Find where the given text appears and provide that cell's center as (x, y) coordinate. 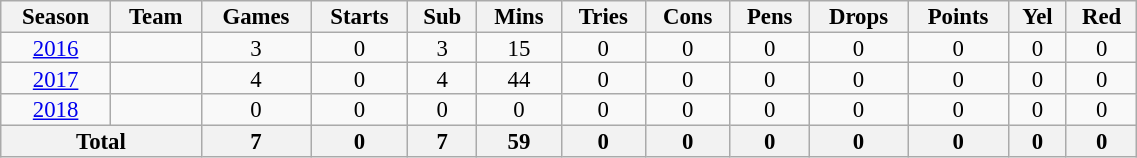
Mins (520, 16)
Team (156, 16)
Starts (360, 16)
15 (520, 48)
Pens (770, 16)
2016 (56, 48)
2017 (56, 78)
59 (520, 140)
Games (256, 16)
Sub (442, 16)
Total (101, 140)
Cons (688, 16)
44 (520, 78)
Tries (603, 16)
2018 (56, 110)
Yel (1037, 16)
Red (1101, 16)
Points (958, 16)
Season (56, 16)
Drops (858, 16)
